Extract the (X, Y) coordinate from the center of the cell holding the provided text.  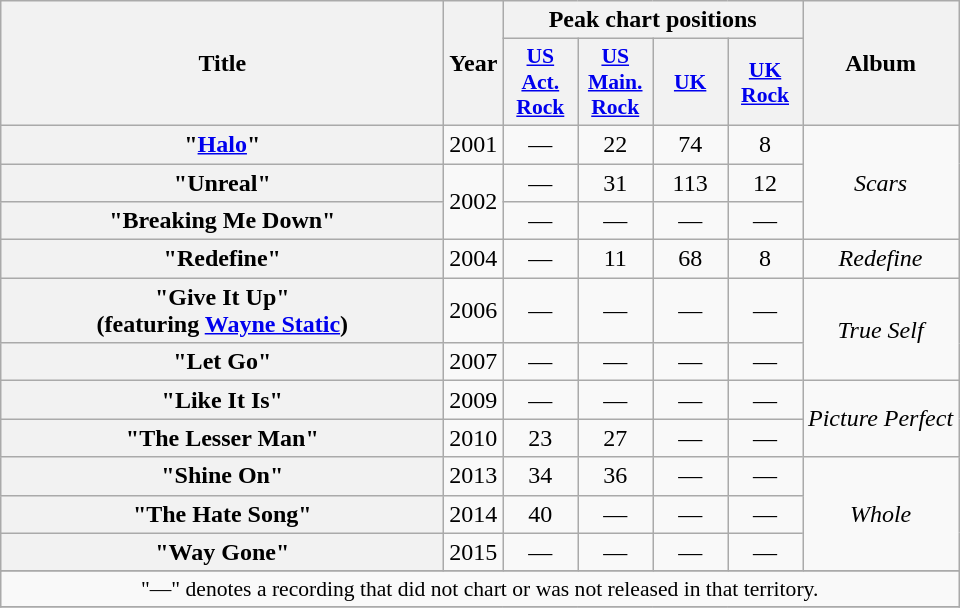
2015 (474, 552)
2001 (474, 144)
"Let Go" (222, 362)
36 (616, 476)
2013 (474, 476)
2002 (474, 202)
31 (616, 183)
"Unreal" (222, 183)
UK (690, 82)
True Self (880, 330)
113 (690, 183)
2010 (474, 438)
"The Hate Song" (222, 514)
11 (616, 259)
Album (880, 64)
12 (766, 183)
22 (616, 144)
"Redefine" (222, 259)
"Breaking Me Down" (222, 221)
USAct.Rock (540, 82)
27 (616, 438)
"—" denotes a recording that did not chart or was not released in that territory. (480, 589)
74 (690, 144)
"Give It Up"(featuring Wayne Static) (222, 310)
2014 (474, 514)
2006 (474, 310)
2004 (474, 259)
Picture Perfect (880, 419)
Scars (880, 182)
Whole (880, 514)
68 (690, 259)
23 (540, 438)
"The Lesser Man" (222, 438)
"Way Gone" (222, 552)
UKRock (766, 82)
2007 (474, 362)
USMain.Rock (616, 82)
Year (474, 64)
"Like It Is" (222, 400)
40 (540, 514)
34 (540, 476)
2009 (474, 400)
Redefine (880, 259)
"Halo" (222, 144)
Title (222, 64)
"Shine On" (222, 476)
Peak chart positions (653, 20)
